Return (X, Y) of the center of cell containing provided text 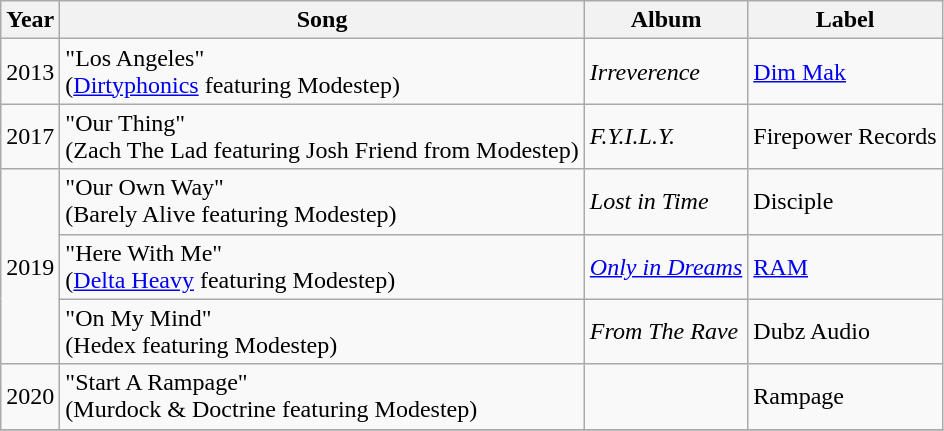
2020 (30, 396)
2019 (30, 266)
"Our Own Way"(Barely Alive featuring Modestep) (322, 202)
Lost in Time (666, 202)
Firepower Records (845, 136)
Year (30, 20)
Dim Mak (845, 72)
Irreverence (666, 72)
Dubz Audio (845, 332)
"Here With Me"(Delta Heavy featuring Modestep) (322, 266)
"Our Thing"(Zach The Lad featuring Josh Friend from Modestep) (322, 136)
Disciple (845, 202)
From The Rave (666, 332)
"Start A Rampage"(Murdock & Doctrine featuring Modestep) (322, 396)
Song (322, 20)
Album (666, 20)
"On My Mind"(Hedex featuring Modestep) (322, 332)
2017 (30, 136)
Rampage (845, 396)
RAM (845, 266)
2013 (30, 72)
"Los Angeles"(Dirtyphonics featuring Modestep) (322, 72)
Only in Dreams (666, 266)
Label (845, 20)
F.Y.I.L.Y. (666, 136)
